Locate the cell with the specified text and output its (x, y) center coordinate. 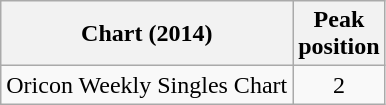
2 (339, 85)
Chart (2014) (147, 34)
Oricon Weekly Singles Chart (147, 85)
Peakposition (339, 34)
